Capture the cell that displays the provided text and extract its (X, Y) central coordinate. 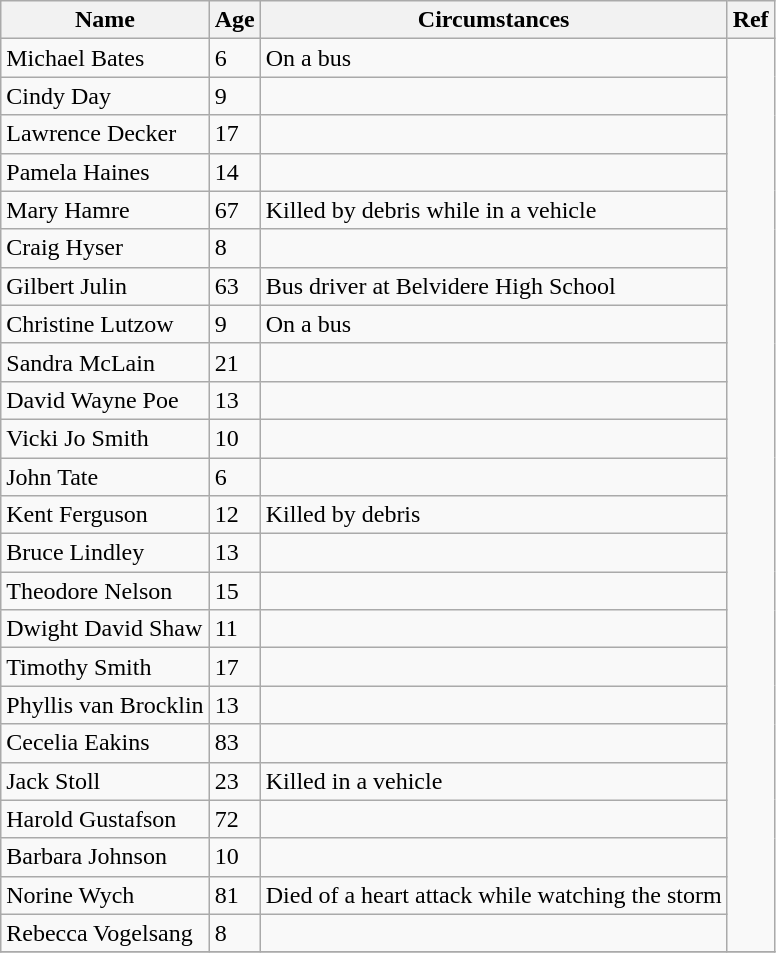
Name (105, 20)
Michael Bates (105, 58)
Pamela Haines (105, 172)
Age (234, 20)
67 (234, 210)
Norine Wych (105, 895)
John Tate (105, 477)
Sandra McLain (105, 362)
Bruce Lindley (105, 553)
Timothy Smith (105, 667)
Theodore Nelson (105, 591)
Killed by debris while in a vehicle (494, 210)
14 (234, 172)
72 (234, 819)
Kent Ferguson (105, 515)
Barbara Johnson (105, 857)
Vicki Jo Smith (105, 438)
Christine Lutzow (105, 324)
Gilbert Julin (105, 286)
12 (234, 515)
Mary Hamre (105, 210)
Cecelia Eakins (105, 743)
63 (234, 286)
Ref (750, 20)
Killed in a vehicle (494, 781)
11 (234, 629)
Died of a heart attack while watching the storm (494, 895)
15 (234, 591)
Harold Gustafson (105, 819)
Killed by debris (494, 515)
Jack Stoll (105, 781)
Cindy Day (105, 96)
81 (234, 895)
Rebecca Vogelsang (105, 933)
23 (234, 781)
Bus driver at Belvidere High School (494, 286)
Lawrence Decker (105, 134)
Circumstances (494, 20)
83 (234, 743)
Phyllis van Brocklin (105, 705)
Dwight David Shaw (105, 629)
Craig Hyser (105, 248)
21 (234, 362)
David Wayne Poe (105, 400)
